Capture the cell that displays the provided text and extract its [x, y] central coordinate. 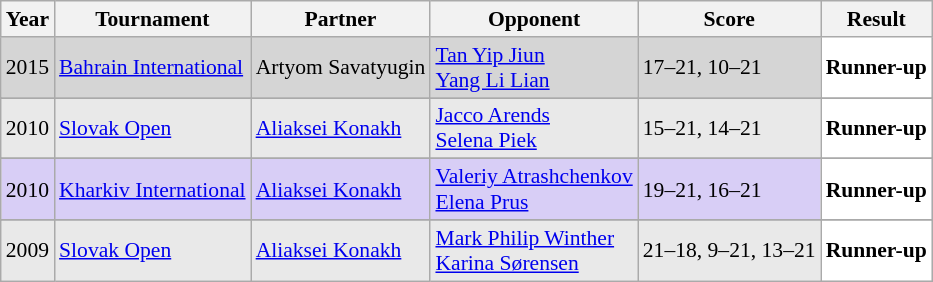
17–21, 10–21 [730, 68]
Tournament [152, 19]
Result [876, 19]
Score [730, 19]
15–21, 14–21 [730, 128]
Bahrain International [152, 68]
Kharkiv International [152, 190]
2009 [28, 250]
Jacco Arends Selena Piek [534, 128]
2015 [28, 68]
Partner [341, 19]
Valeriy Atrashchenkov Elena Prus [534, 190]
21–18, 9–21, 13–21 [730, 250]
Artyom Savatyugin [341, 68]
Opponent [534, 19]
Tan Yip Jiun Yang Li Lian [534, 68]
Year [28, 19]
Mark Philip Winther Karina Sørensen [534, 250]
19–21, 16–21 [730, 190]
